Provide the (x, y) coordinate of the cell's center where the given text is located.  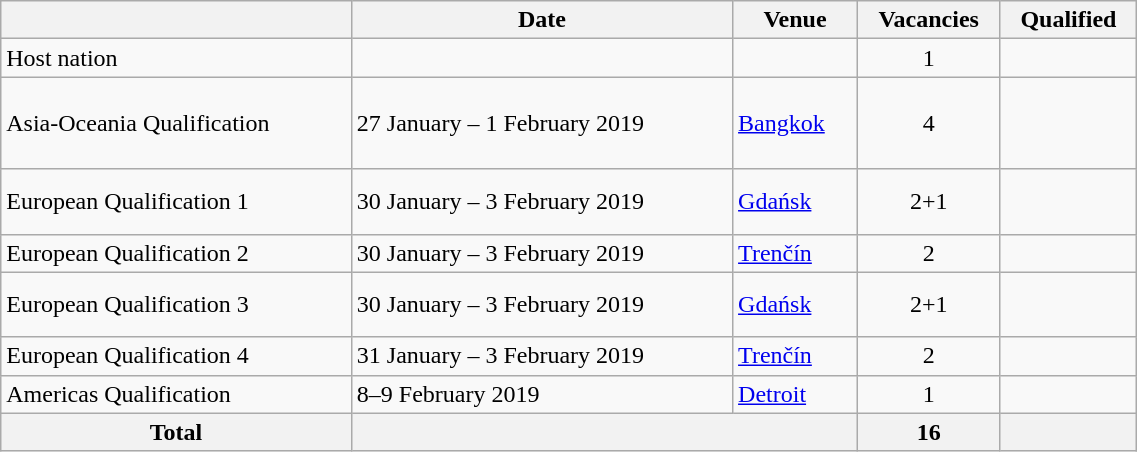
Host nation (176, 58)
European Qualification 1 (176, 202)
4 (928, 123)
Qualified (1068, 20)
European Qualification 2 (176, 253)
Total (176, 432)
Asia-Oceania Qualification (176, 123)
Venue (796, 20)
16 (928, 432)
27 January – 1 February 2019 (542, 123)
Vacancies (928, 20)
31 January – 3 February 2019 (542, 356)
Date (542, 20)
Americas Qualification (176, 394)
Detroit (796, 394)
European Qualification 4 (176, 356)
8–9 February 2019 (542, 394)
European Qualification 3 (176, 304)
Bangkok (796, 123)
